Locate the cell with the specified text and output its (x, y) center coordinate. 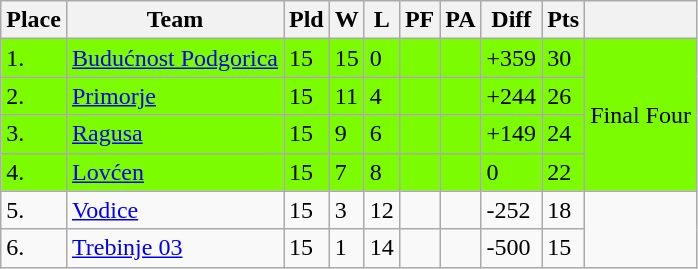
Pld (307, 20)
Diff (512, 20)
24 (564, 134)
-252 (512, 210)
PA (460, 20)
PF (419, 20)
Place (34, 20)
3. (34, 134)
12 (382, 210)
30 (564, 58)
22 (564, 172)
+359 (512, 58)
L (382, 20)
26 (564, 96)
Trebinje 03 (174, 248)
Budućnost Podgorica (174, 58)
Primorje (174, 96)
Final Four (641, 115)
Vodice (174, 210)
4. (34, 172)
14 (382, 248)
4 (382, 96)
7 (346, 172)
Ragusa (174, 134)
-500 (512, 248)
8 (382, 172)
5. (34, 210)
Lovćen (174, 172)
W (346, 20)
+149 (512, 134)
6. (34, 248)
3 (346, 210)
18 (564, 210)
Pts (564, 20)
9 (346, 134)
+244 (512, 96)
2. (34, 96)
6 (382, 134)
1 (346, 248)
Team (174, 20)
1. (34, 58)
11 (346, 96)
